Pinpoint the cell where the given text exists, returning its [x, y] midpoint coordinate. 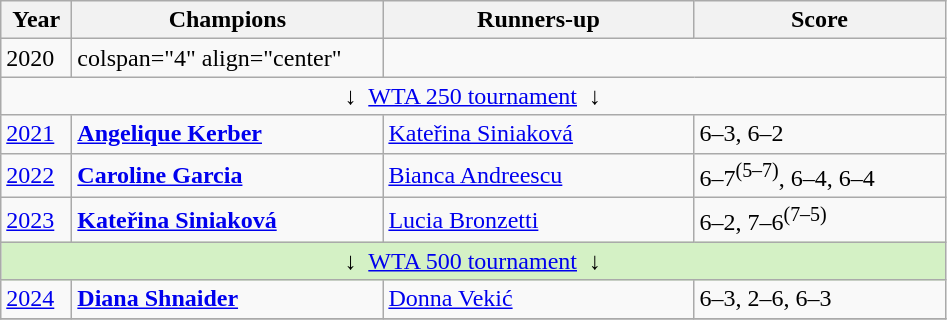
6–7(5–7), 6–4, 6–4 [820, 176]
Runners-up [538, 20]
2024 [36, 299]
Lucia Bronzetti [538, 220]
Diana Shnaider [228, 299]
Angelique Kerber [228, 134]
colspan="4" align="center" [228, 58]
Donna Vekić [538, 299]
Champions [228, 20]
2022 [36, 176]
2021 [36, 134]
2023 [36, 220]
2020 [36, 58]
↓ WTA 500 tournament ↓ [473, 261]
Year [36, 20]
Bianca Andreescu [538, 176]
↓ WTA 250 tournament ↓ [473, 96]
6–3, 6–2 [820, 134]
Score [820, 20]
Caroline Garcia [228, 176]
6–2, 7–6(7–5) [820, 220]
6–3, 2–6, 6–3 [820, 299]
